Capture the cell that displays the provided text and extract its (x, y) central coordinate. 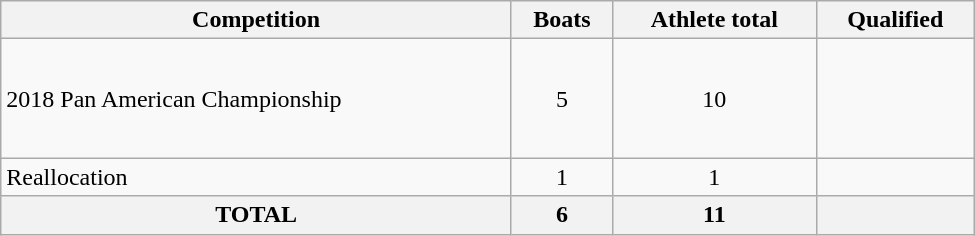
11 (714, 215)
6 (562, 215)
TOTAL (256, 215)
2018 Pan American Championship (256, 98)
Reallocation (256, 177)
5 (562, 98)
10 (714, 98)
Boats (562, 20)
Qualified (895, 20)
Athlete total (714, 20)
Competition (256, 20)
